Return (x, y) of the center of cell containing provided text 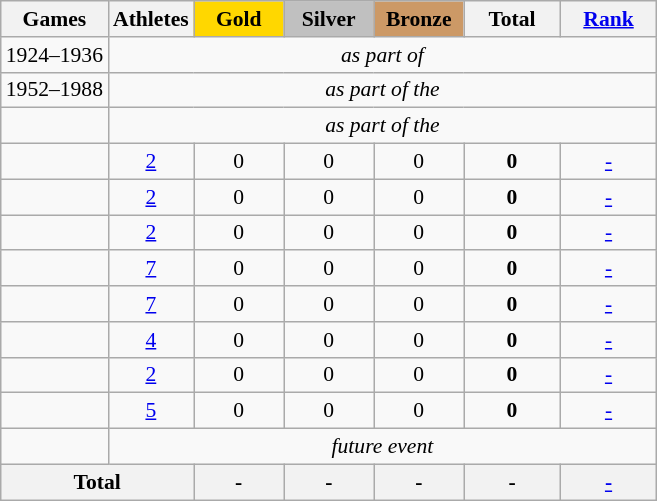
Gold (239, 19)
Athletes (151, 19)
Rank (608, 19)
as part of (382, 55)
5 (151, 411)
Games (54, 19)
1924–1936 (54, 55)
4 (151, 340)
Silver (329, 19)
future event (382, 447)
Bronze (419, 19)
1952–1988 (54, 90)
